Locate the cell with the specified text and output its [X, Y] center coordinate. 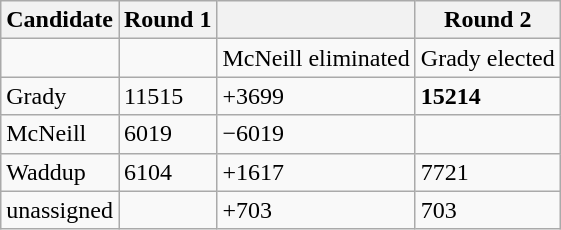
Grady elected [488, 58]
unassigned [60, 210]
Round 1 [167, 20]
−6019 [316, 134]
+1617 [316, 172]
Waddup [60, 172]
15214 [488, 96]
11515 [167, 96]
Grady [60, 96]
7721 [488, 172]
+3699 [316, 96]
Round 2 [488, 20]
McNeill eliminated [316, 58]
6104 [167, 172]
6019 [167, 134]
+703 [316, 210]
703 [488, 210]
Candidate [60, 20]
McNeill [60, 134]
